Find where the given text appears and provide that cell's center as (X, Y) coordinate. 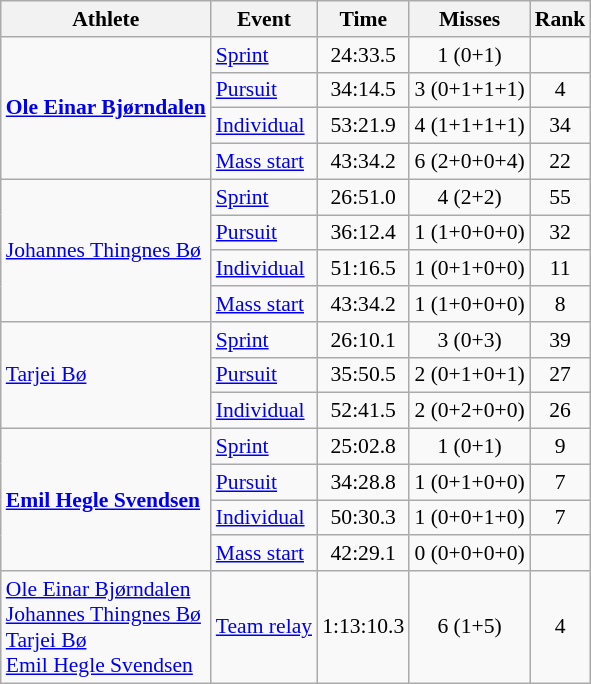
3 (0+3) (469, 340)
26 (560, 411)
Event (264, 19)
Ole Einar Bjørndalen (106, 108)
3 (0+1+1+1) (469, 90)
Johannes Thingnes Bø (106, 250)
53:21.9 (363, 126)
1 (0+0+1+0) (469, 518)
Ole Einar BjørndalenJohannes Thingnes BøTarjei BøEmil Hegle Svendsen (106, 627)
42:29.1 (363, 554)
6 (1+5) (469, 627)
55 (560, 197)
36:12.4 (363, 233)
4 (1+1+1+1) (469, 126)
35:50.5 (363, 375)
51:16.5 (363, 269)
27 (560, 375)
24:33.5 (363, 55)
1:13:10.3 (363, 627)
Misses (469, 19)
50:30.3 (363, 518)
32 (560, 233)
39 (560, 340)
9 (560, 447)
Athlete (106, 19)
34:14.5 (363, 90)
2 (0+1+0+1) (469, 375)
26:51.0 (363, 197)
Tarjei Bø (106, 376)
Time (363, 19)
25:02.8 (363, 447)
4 (2+2) (469, 197)
26:10.1 (363, 340)
6 (2+0+0+4) (469, 162)
Team relay (264, 627)
34:28.8 (363, 482)
2 (0+2+0+0) (469, 411)
22 (560, 162)
0 (0+0+0+0) (469, 554)
11 (560, 269)
8 (560, 304)
52:41.5 (363, 411)
34 (560, 126)
Emil Hegle Svendsen (106, 500)
Rank (560, 19)
